Extract the (X, Y) coordinate from the center of the cell holding the provided text.  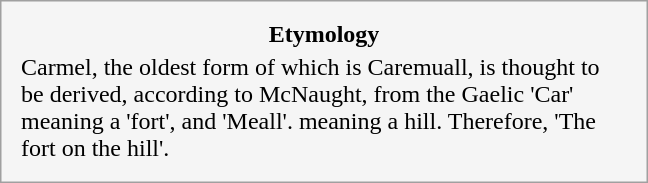
Etymology (324, 35)
